Detect which cell encompasses the target text, then output its (X, Y) center coordinate. 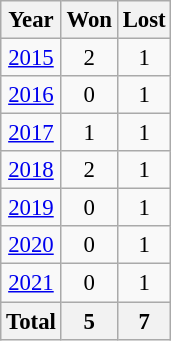
2019 (31, 208)
7 (144, 321)
2017 (31, 133)
2020 (31, 245)
Total (31, 321)
2015 (31, 58)
2016 (31, 95)
Won (89, 20)
5 (89, 321)
Lost (144, 20)
2018 (31, 170)
2021 (31, 283)
Year (31, 20)
